Provide the (x, y) coordinate of the cell's center where the given text is located.  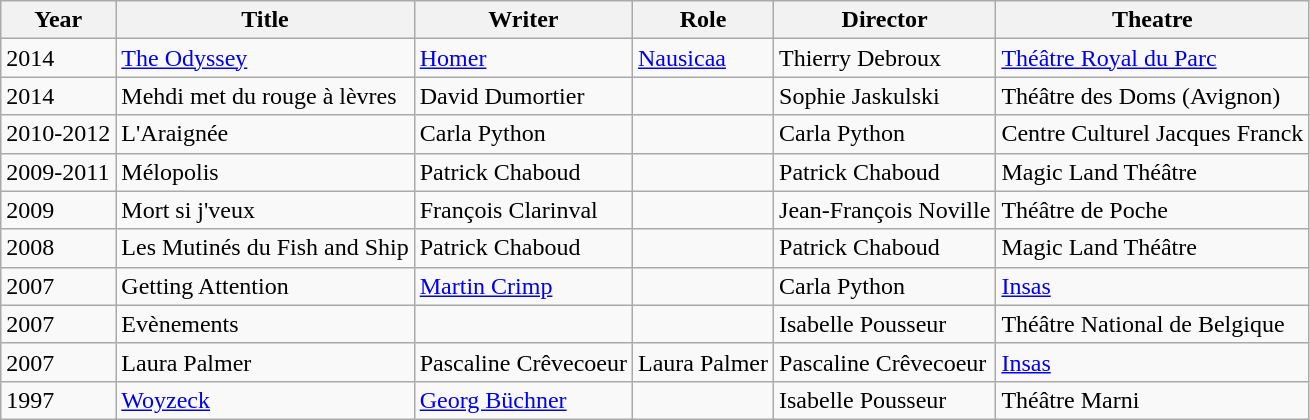
Mort si j'veux (265, 210)
Theatre (1152, 20)
2009 (58, 210)
Mehdi met du rouge à lèvres (265, 96)
L'Araignée (265, 134)
Centre Culturel Jacques Franck (1152, 134)
Evènements (265, 324)
Director (885, 20)
Nausicaa (704, 58)
Mélopolis (265, 172)
Théâtre Marni (1152, 400)
Role (704, 20)
Thierry Debroux (885, 58)
Sophie Jaskulski (885, 96)
2008 (58, 248)
Jean-François Noville (885, 210)
Title (265, 20)
Martin Crimp (523, 286)
Georg Büchner (523, 400)
Homer (523, 58)
Les Mutinés du Fish and Ship (265, 248)
Year (58, 20)
Woyzeck (265, 400)
Writer (523, 20)
Getting Attention (265, 286)
2009-2011 (58, 172)
The Odyssey (265, 58)
Théâtre de Poche (1152, 210)
2010-2012 (58, 134)
Théâtre des Doms (Avignon) (1152, 96)
1997 (58, 400)
David Dumortier (523, 96)
Théâtre National de Belgique (1152, 324)
François Clarinval (523, 210)
Théâtre Royal du Parc (1152, 58)
